Pinpoint the cell where the given text exists, returning its (x, y) midpoint coordinate. 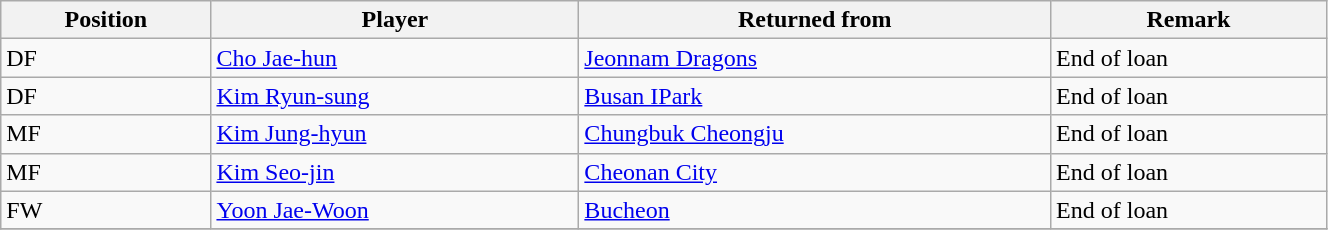
Bucheon (815, 210)
Busan IPark (815, 96)
Kim Jung-hyun (395, 134)
Remark (1189, 20)
FW (106, 210)
Position (106, 20)
Kim Ryun-sung (395, 96)
Cho Jae-hun (395, 58)
Chungbuk Cheongju (815, 134)
Cheonan City (815, 172)
Kim Seo-jin (395, 172)
Returned from (815, 20)
Yoon Jae-Woon (395, 210)
Jeonnam Dragons (815, 58)
Player (395, 20)
